Extract the [x, y] coordinate from the center of the cell holding the provided text.  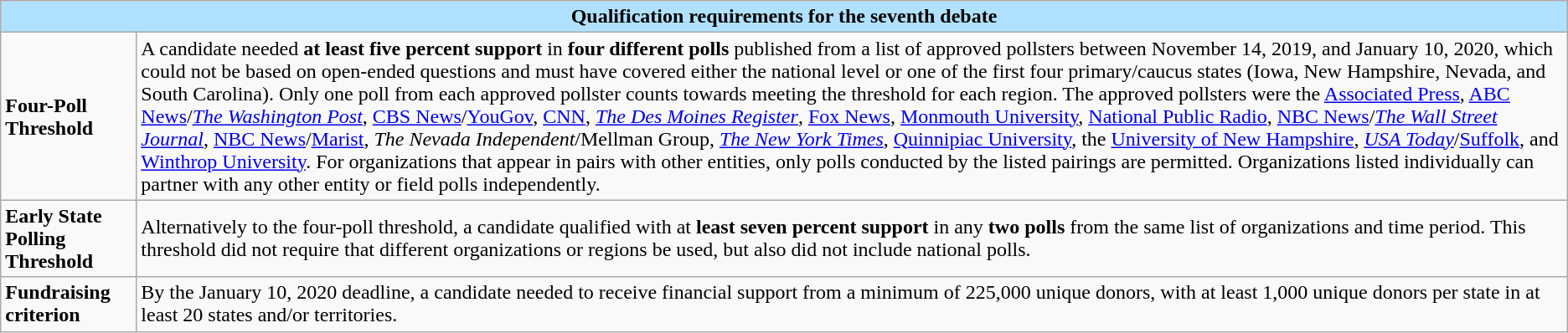
Fundraising criterion [69, 305]
Early State Polling Threshold [69, 238]
Four-Poll Threshold [69, 116]
Qualification requirements for the seventh debate [784, 17]
